Scan for the cell matching the given text and deliver its [X, Y] coordinate at center. 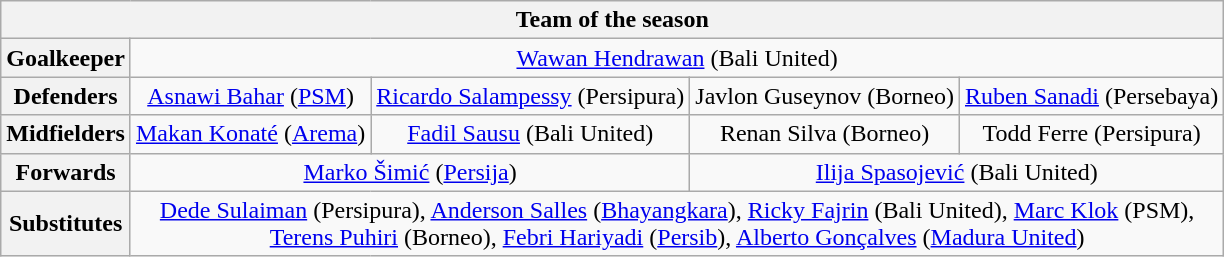
Goalkeeper [66, 58]
Ilija Spasojević (Bali United) [957, 172]
Team of the season [612, 20]
Makan Konaté (Arema) [250, 134]
Todd Ferre (Persipura) [1091, 134]
Asnawi Bahar (PSM) [250, 96]
Marko Šimić (Persija) [410, 172]
Fadil Sausu (Bali United) [530, 134]
Ruben Sanadi (Persebaya) [1091, 96]
Defenders [66, 96]
Wawan Hendrawan (Bali United) [676, 58]
Substitutes [66, 224]
Javlon Guseynov (Borneo) [825, 96]
Ricardo Salampessy (Persipura) [530, 96]
Midfielders [66, 134]
Renan Silva (Borneo) [825, 134]
Forwards [66, 172]
